Capture the cell that displays the provided text and extract its (x, y) central coordinate. 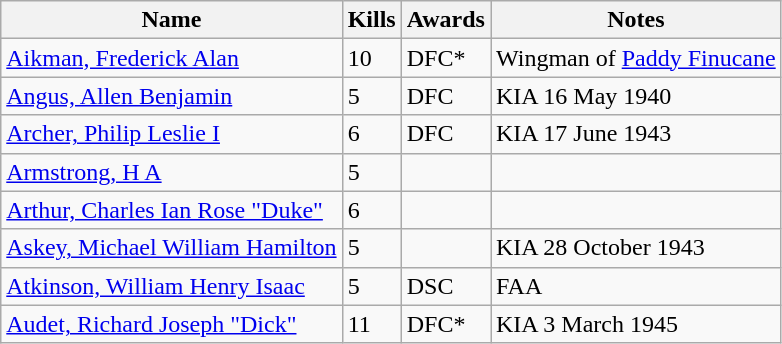
Arthur, Charles Ian Rose "Duke" (172, 210)
KIA 28 October 1943 (636, 248)
Askey, Michael William Hamilton (172, 248)
FAA (636, 286)
KIA 16 May 1940 (636, 96)
Name (172, 20)
KIA 17 June 1943 (636, 134)
Notes (636, 20)
Aikman, Frederick Alan (172, 58)
KIA 3 March 1945 (636, 324)
11 (372, 324)
Audet, Richard Joseph "Dick" (172, 324)
Atkinson, William Henry Isaac (172, 286)
Archer, Philip Leslie I (172, 134)
10 (372, 58)
Angus, Allen Benjamin (172, 96)
Wingman of Paddy Finucane (636, 58)
DSC (446, 286)
Kills (372, 20)
Awards (446, 20)
Armstrong, H A (172, 172)
